From the cell containing the given text, extract its center point as [X, Y] coordinate. 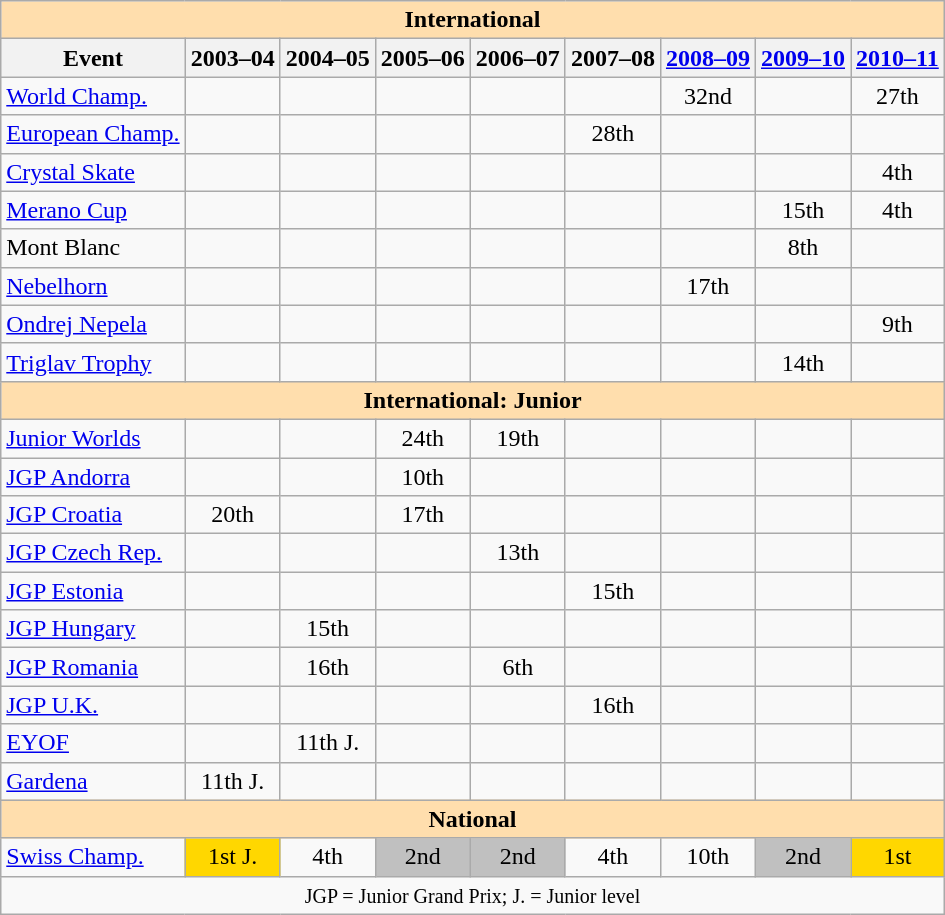
JGP Czech Rep. [93, 553]
1st [898, 857]
JGP U.K. [93, 705]
European Champ. [93, 134]
Gardena [93, 781]
2009–10 [802, 58]
JGP Romania [93, 667]
9th [898, 324]
2008–09 [708, 58]
National [473, 819]
8th [802, 248]
20th [232, 515]
2010–11 [898, 58]
JGP Hungary [93, 629]
International: Junior [473, 400]
28th [612, 134]
EYOF [93, 743]
World Champ. [93, 96]
24th [422, 438]
JGP Croatia [93, 515]
International [473, 20]
32nd [708, 96]
2005–06 [422, 58]
Event [93, 58]
Merano Cup [93, 210]
Swiss Champ. [93, 857]
Ondrej Nepela [93, 324]
13th [518, 553]
6th [518, 667]
2004–05 [328, 58]
27th [898, 96]
2003–04 [232, 58]
14th [802, 362]
Junior Worlds [93, 438]
2006–07 [518, 58]
JGP Andorra [93, 477]
JGP = Junior Grand Prix; J. = Junior level [473, 895]
2007–08 [612, 58]
19th [518, 438]
1st J. [232, 857]
JGP Estonia [93, 591]
Nebelhorn [93, 286]
Triglav Trophy [93, 362]
Mont Blanc [93, 248]
Crystal Skate [93, 172]
